Scan for the cell matching the given text and deliver its [x, y] coordinate at center. 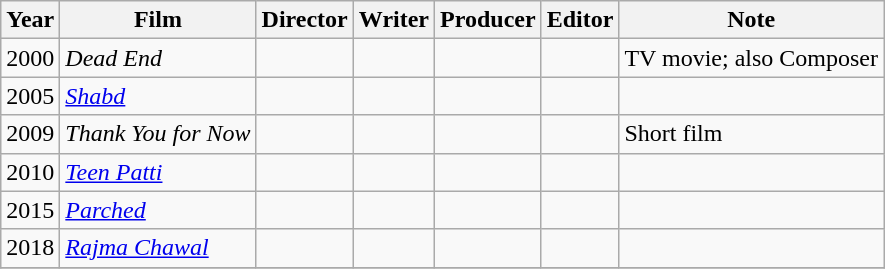
Thank You for Now [158, 134]
Director [304, 20]
Shabd [158, 96]
2010 [30, 172]
2018 [30, 248]
Note [752, 20]
2000 [30, 58]
Editor [580, 20]
Dead End [158, 58]
Producer [488, 20]
Year [30, 20]
Rajma Chawal [158, 248]
2015 [30, 210]
Parched [158, 210]
Film [158, 20]
2005 [30, 96]
Teen Patti [158, 172]
2009 [30, 134]
Writer [394, 20]
Short film [752, 134]
TV movie; also Composer [752, 58]
